From the cell containing the given text, extract its center point as [x, y] coordinate. 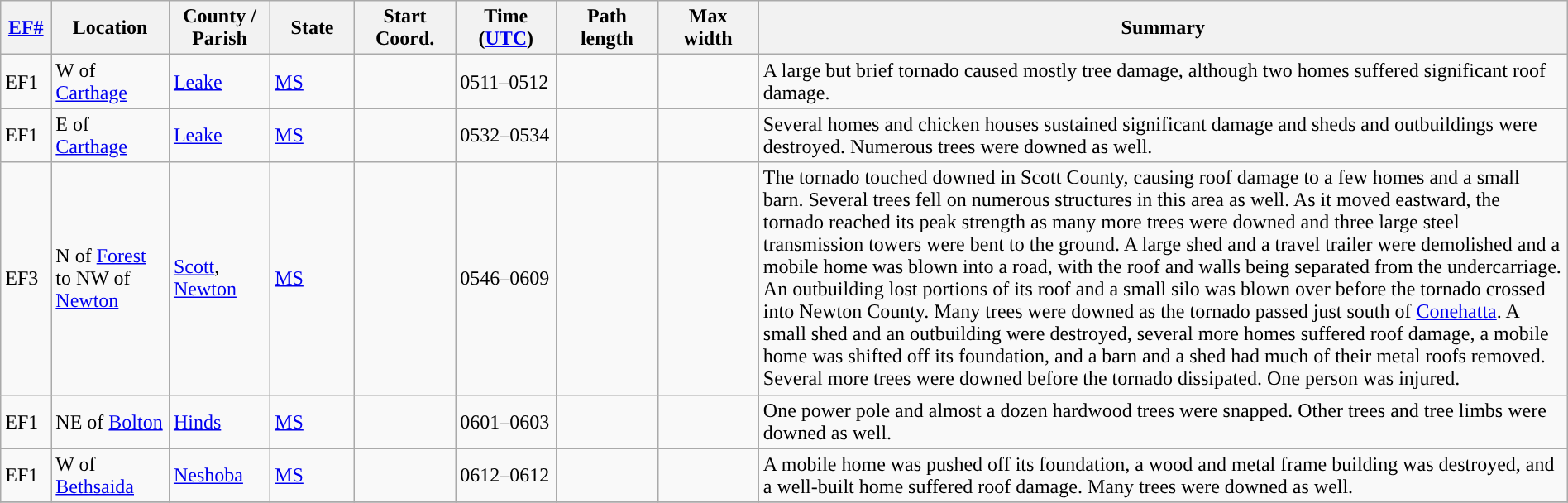
E of Carthage [111, 136]
W of Bethsaida [111, 475]
Start Coord. [404, 28]
0532–0534 [506, 136]
Path length [607, 28]
A large but brief tornado caused mostly tree damage, although two homes suffered significant roof damage. [1163, 81]
One power pole and almost a dozen hardwood trees were snapped. Other trees and tree limbs were downed as well. [1163, 422]
W of Carthage [111, 81]
Summary [1163, 28]
Several homes and chicken houses sustained significant damage and sheds and outbuildings were destroyed. Numerous trees were downed as well. [1163, 136]
NE of Bolton [111, 422]
0601–0603 [506, 422]
Scott, Newton [219, 278]
Location [111, 28]
Hinds [219, 422]
Time (UTC) [506, 28]
0546–0609 [506, 278]
EF# [26, 28]
EF3 [26, 278]
County / Parish [219, 28]
State [313, 28]
0612–0612 [506, 475]
Max width [708, 28]
0511–0512 [506, 81]
N of Forest to NW of Newton [111, 278]
Neshoba [219, 475]
